Detect which cell encompasses the target text, then output its [x, y] center coordinate. 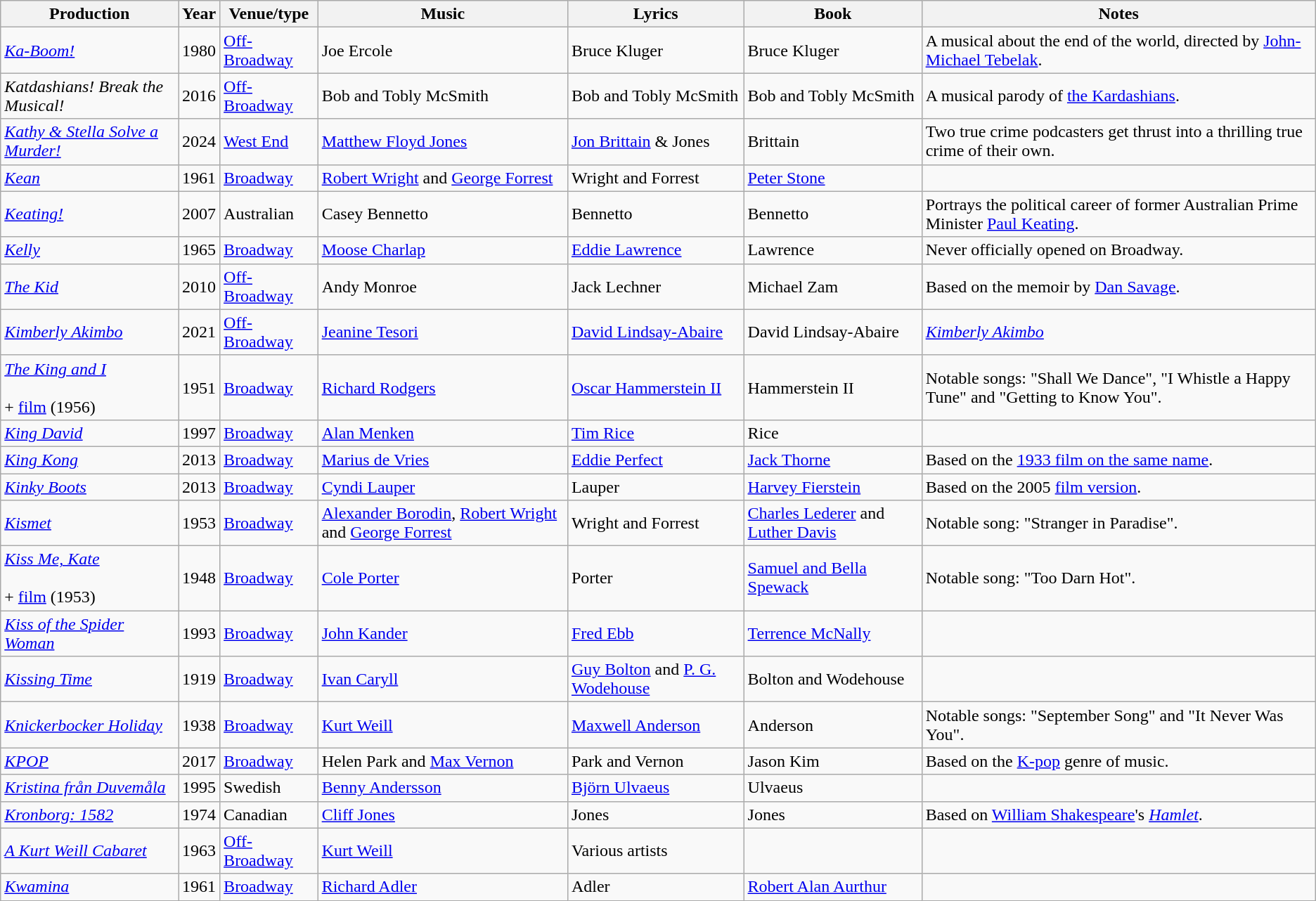
Rice [832, 433]
Ivan Caryll [443, 679]
Never officially opened on Broadway. [1118, 250]
Eddie Lawrence [655, 250]
Jeanine Tesori [443, 332]
Book [832, 14]
Two true crime podcasters get thrust into a thrilling true crime of their own. [1118, 142]
A Kurt Weill Cabaret [90, 850]
Oscar Hammerstein II [655, 387]
Eddie Perfect [655, 460]
King Kong [90, 460]
Kelly [90, 250]
Cole Porter [443, 578]
Matthew Floyd Jones [443, 142]
Kiss of the Spider Woman [90, 634]
Kismet [90, 523]
Year [200, 14]
2017 [200, 761]
Ulvaeus [832, 788]
2024 [200, 142]
Charles Lederer and Luther Davis [832, 523]
Joe Ercole [443, 51]
Keating! [90, 214]
The Kid [90, 287]
Tim Rice [655, 433]
Jon Brittain & Jones [655, 142]
1948 [200, 578]
Based on the K-pop genre of music. [1118, 761]
Park and Vernon [655, 761]
Various artists [655, 850]
Canadian [269, 815]
Bolton and Wodehouse [832, 679]
1965 [200, 250]
Kronborg: 1582 [90, 815]
Björn Ulvaeus [655, 788]
Moose Charlap [443, 250]
Harvey Fierstein [832, 487]
Cyndi Lauper [443, 487]
Based on the 2005 film version. [1118, 487]
Venue/type [269, 14]
Based on the 1933 film on the same name. [1118, 460]
Swedish [269, 788]
John Kander [443, 634]
Notable songs: "September Song" and "It Never Was You". [1118, 725]
Hammerstein II [832, 387]
Jack Lechner [655, 287]
Kinky Boots [90, 487]
Andy Monroe [443, 287]
Jack Thorne [832, 460]
Helen Park and Max Vernon [443, 761]
1951 [200, 387]
Alexander Borodin, Robert Wright and George Forrest [443, 523]
1938 [200, 725]
Brittain [832, 142]
Terrence McNally [832, 634]
Kissing Time [90, 679]
A musical about the end of the world, directed by John-Michael Tebelak. [1118, 51]
Robert Alan Aurthur [832, 887]
1953 [200, 523]
2010 [200, 287]
1995 [200, 788]
Michael Zam [832, 287]
Notable song: "Too Darn Hot". [1118, 578]
1974 [200, 815]
1963 [200, 850]
2007 [200, 214]
Based on William Shakespeare's Hamlet. [1118, 815]
1993 [200, 634]
Production [90, 14]
Portrays the political career of former Australian Prime Minister Paul Keating. [1118, 214]
Music [443, 14]
2021 [200, 332]
Kristina från Duvemåla [90, 788]
Kiss Me, Kate + film (1953) [90, 578]
Casey Bennetto [443, 214]
Robert Wright and George Forrest [443, 178]
Richard Adler [443, 887]
Maxwell Anderson [655, 725]
Notable songs: "Shall We Dance", "I Whistle a Happy Tune" and "Getting to Know You". [1118, 387]
1980 [200, 51]
KPOP [90, 761]
Anderson [832, 725]
1997 [200, 433]
Cliff Jones [443, 815]
Lyrics [655, 14]
West End [269, 142]
Australian [269, 214]
Samuel and Bella Spewack [832, 578]
Kean [90, 178]
Lauper [655, 487]
Knickerbocker Holiday [90, 725]
Katdashians! Break the Musical! [90, 96]
Jason Kim [832, 761]
Alan Menken [443, 433]
Lawrence [832, 250]
Fred Ebb [655, 634]
Kwamina [90, 887]
Ka-Boom! [90, 51]
2016 [200, 96]
Guy Bolton and P. G. Wodehouse [655, 679]
Porter [655, 578]
1919 [200, 679]
A musical parody of the Kardashians. [1118, 96]
Peter Stone [832, 178]
Notable song: "Stranger in Paradise". [1118, 523]
King David [90, 433]
Based on the memoir by Dan Savage. [1118, 287]
Adler [655, 887]
Marius de Vries [443, 460]
Notes [1118, 14]
Kathy & Stella Solve a Murder! [90, 142]
The King and I + film (1956) [90, 387]
Benny Andersson [443, 788]
Richard Rodgers [443, 387]
